Find where the given text appears and provide that cell's center as (X, Y) coordinate. 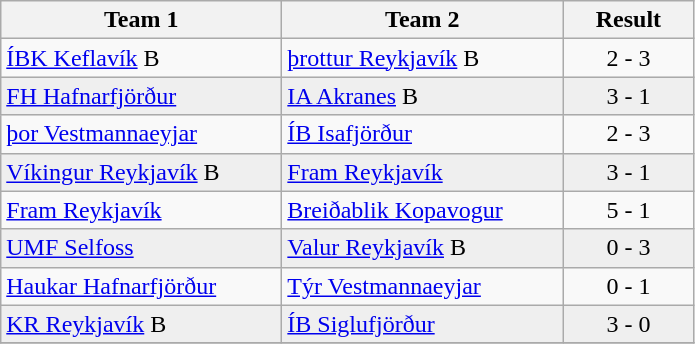
ÍB Isafjörður (422, 134)
Haukar Hafnarfjörður (142, 286)
FH Hafnarfjörður (142, 96)
Valur Reykjavík B (422, 248)
ÍBK Keflavík B (142, 58)
KR Reykjavík B (142, 324)
Team 2 (422, 20)
Víkingur Reykjavík B (142, 172)
0 - 3 (628, 248)
ÍB Siglufjörður (422, 324)
Team 1 (142, 20)
þor Vestmannaeyjar (142, 134)
3 - 0 (628, 324)
IA Akranes B (422, 96)
Breiðablik Kopavogur (422, 210)
Týr Vestmannaeyjar (422, 286)
5 - 1 (628, 210)
þrottur Reykjavík B (422, 58)
Result (628, 20)
UMF Selfoss (142, 248)
0 - 1 (628, 286)
